For the text-containing cell, return its midpoint in [x, y] coordinate format. 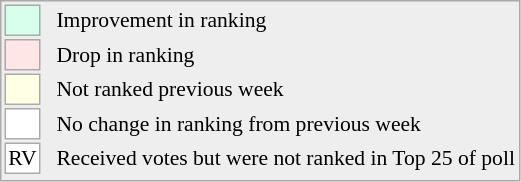
No change in ranking from previous week [286, 124]
Improvement in ranking [286, 20]
Not ranked previous week [286, 90]
Received votes but were not ranked in Top 25 of poll [286, 158]
RV [22, 158]
Drop in ranking [286, 55]
